Determine the (x, y) coordinate at the center of the cell enclosing the given text.  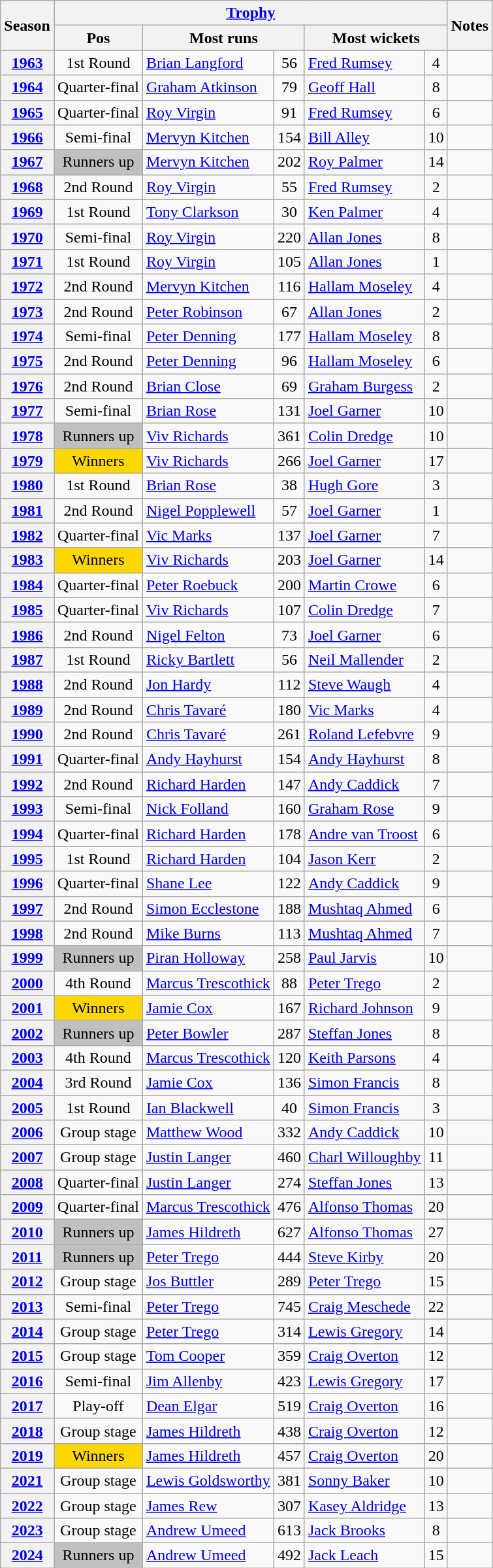
22 (436, 1307)
2003 (27, 1058)
2009 (27, 1207)
745 (289, 1307)
220 (289, 237)
1977 (27, 411)
1979 (27, 461)
361 (289, 436)
314 (289, 1331)
287 (289, 1033)
1991 (27, 759)
Dean Elgar (208, 1406)
1996 (27, 884)
1976 (27, 386)
627 (289, 1232)
1974 (27, 337)
Mike Burns (208, 933)
Shane Lee (208, 884)
Nigel Felton (208, 635)
Kasey Aldridge (364, 1505)
160 (289, 809)
613 (289, 1531)
2000 (27, 983)
203 (289, 560)
1986 (27, 635)
Steve Waugh (364, 684)
Most runs (223, 38)
Graham Burgess (364, 386)
460 (289, 1158)
1970 (27, 237)
261 (289, 735)
Paul Jarvis (364, 958)
1984 (27, 585)
1978 (27, 436)
258 (289, 958)
131 (289, 411)
Jack Leach (364, 1556)
67 (289, 312)
40 (289, 1108)
1966 (27, 137)
1969 (27, 212)
2021 (27, 1480)
1963 (27, 63)
147 (289, 784)
30 (289, 212)
Neil Mallender (364, 659)
1964 (27, 88)
Trophy (251, 13)
359 (289, 1356)
1998 (27, 933)
57 (289, 510)
Roland Lefebvre (364, 735)
177 (289, 337)
1975 (27, 361)
2023 (27, 1531)
105 (289, 261)
Peter Bowler (208, 1033)
2013 (27, 1307)
Tony Clarkson (208, 212)
2015 (27, 1356)
Simon Ecclestone (208, 909)
Notes (469, 25)
1965 (27, 112)
Ken Palmer (364, 212)
1973 (27, 312)
1988 (27, 684)
16 (436, 1406)
96 (289, 361)
Tom Cooper (208, 1356)
116 (289, 286)
444 (289, 1257)
73 (289, 635)
Matthew Wood (208, 1133)
178 (289, 834)
202 (289, 162)
2008 (27, 1182)
Hugh Gore (364, 486)
120 (289, 1058)
492 (289, 1556)
289 (289, 1282)
55 (289, 187)
1992 (27, 784)
Martin Crowe (364, 585)
2024 (27, 1556)
2010 (27, 1232)
1990 (27, 735)
38 (289, 486)
Pos (98, 38)
307 (289, 1505)
Geoff Hall (364, 88)
Nigel Popplewell (208, 510)
2022 (27, 1505)
2011 (27, 1257)
Nick Folland (208, 809)
1997 (27, 909)
1987 (27, 659)
112 (289, 684)
2002 (27, 1033)
136 (289, 1082)
88 (289, 983)
Play-off (98, 1406)
113 (289, 933)
2017 (27, 1406)
476 (289, 1207)
180 (289, 709)
1999 (27, 958)
Jason Kerr (364, 859)
1995 (27, 859)
Ian Blackwell (208, 1108)
1982 (27, 535)
11 (436, 1158)
266 (289, 461)
Andre van Troost (364, 834)
1967 (27, 162)
2016 (27, 1381)
2012 (27, 1282)
Jos Buttler (208, 1282)
Charl Willoughby (364, 1158)
137 (289, 535)
79 (289, 88)
Lewis Goldsworthy (208, 1480)
1980 (27, 486)
332 (289, 1133)
104 (289, 859)
381 (289, 1480)
2004 (27, 1082)
1993 (27, 809)
2005 (27, 1108)
Graham Atkinson (208, 88)
1985 (27, 610)
Graham Rose (364, 809)
Most wickets (376, 38)
1971 (27, 261)
1983 (27, 560)
188 (289, 909)
James Rew (208, 1505)
Brian Langford (208, 63)
Jim Allenby (208, 1381)
1972 (27, 286)
3rd Round (98, 1082)
200 (289, 585)
1994 (27, 834)
Steve Kirby (364, 1257)
274 (289, 1182)
Season (27, 25)
2007 (27, 1158)
457 (289, 1456)
Piran Holloway (208, 958)
122 (289, 884)
Sonny Baker (364, 1480)
107 (289, 610)
438 (289, 1431)
1989 (27, 709)
91 (289, 112)
2001 (27, 1008)
Peter Roebuck (208, 585)
Ricky Bartlett (208, 659)
Peter Robinson (208, 312)
Roy Palmer (364, 162)
69 (289, 386)
1968 (27, 187)
27 (436, 1232)
Craig Meschede (364, 1307)
Bill Alley (364, 137)
Keith Parsons (364, 1058)
Jack Brooks (364, 1531)
423 (289, 1381)
Brian Close (208, 386)
Jon Hardy (208, 684)
Richard Johnson (364, 1008)
2018 (27, 1431)
519 (289, 1406)
1981 (27, 510)
167 (289, 1008)
2014 (27, 1331)
2019 (27, 1456)
2006 (27, 1133)
